Extract the (x, y) coordinate from the center of the cell holding the provided text.  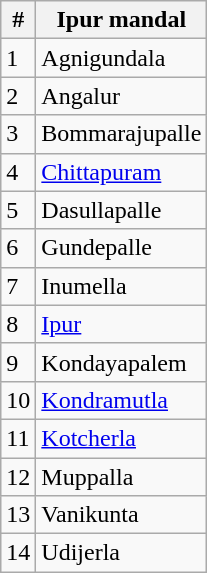
Gundepalle (122, 248)
9 (18, 362)
Ipur mandal (122, 20)
Kondayapalem (122, 362)
# (18, 20)
Muppalla (122, 477)
2 (18, 96)
3 (18, 134)
Chittapuram (122, 172)
1 (18, 58)
5 (18, 210)
Angalur (122, 96)
13 (18, 515)
Ipur (122, 324)
Kondramutla (122, 400)
12 (18, 477)
Bommarajupalle (122, 134)
Vanikunta (122, 515)
6 (18, 248)
11 (18, 438)
Agnigundala (122, 58)
4 (18, 172)
Udijerla (122, 553)
14 (18, 553)
8 (18, 324)
Dasullapalle (122, 210)
7 (18, 286)
Inumella (122, 286)
Kotcherla (122, 438)
10 (18, 400)
